Provide the [X, Y] coordinate of the cell's center where the given text is located.  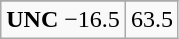
UNC −16.5 [64, 20]
63.5 [152, 20]
